For the text-containing cell, return its midpoint in [x, y] coordinate format. 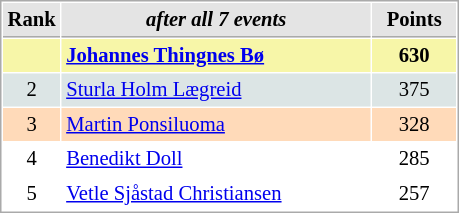
375 [414, 90]
Benedikt Doll [216, 158]
Points [414, 20]
Sturla Holm Lægreid [216, 90]
3 [32, 124]
630 [414, 56]
257 [414, 194]
Rank [32, 20]
328 [414, 124]
4 [32, 158]
285 [414, 158]
2 [32, 90]
5 [32, 194]
Johannes Thingnes Bø [216, 56]
Vetle Sjåstad Christiansen [216, 194]
after all 7 events [216, 20]
Martin Ponsiluoma [216, 124]
